Output the [x, y] coordinate of the center of the cell containing the given text.  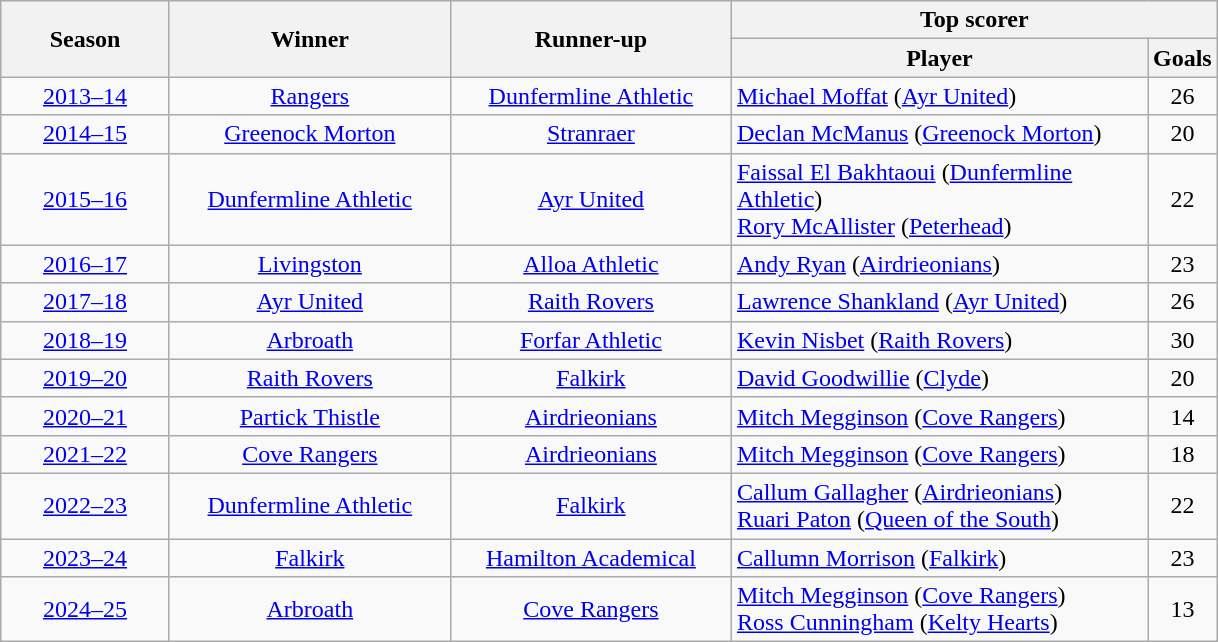
Goals [1183, 58]
2016–17 [86, 264]
David Goodwillie (Clyde) [939, 378]
2013–14 [86, 96]
30 [1183, 340]
2018–19 [86, 340]
Andy Ryan (Airdrieonians) [939, 264]
Stranraer [590, 134]
2021–22 [86, 454]
Callum Gallagher (Airdrieonians)Ruari Paton (Queen of the South) [939, 506]
Player [939, 58]
Greenock Morton [310, 134]
13 [1183, 610]
Mitch Megginson (Cove Rangers) Ross Cunningham (Kelty Hearts) [939, 610]
Runner-up [590, 39]
Winner [310, 39]
2014–15 [86, 134]
Forfar Athletic [590, 340]
Callumn Morrison (Falkirk) [939, 557]
Alloa Athletic [590, 264]
Declan McManus (Greenock Morton) [939, 134]
14 [1183, 416]
Livingston [310, 264]
Kevin Nisbet (Raith Rovers) [939, 340]
Season [86, 39]
2019–20 [86, 378]
2020–21 [86, 416]
Michael Moffat (Ayr United) [939, 96]
Top scorer [974, 20]
2015–16 [86, 199]
Rangers [310, 96]
2024–25 [86, 610]
2017–18 [86, 302]
Lawrence Shankland (Ayr United) [939, 302]
2023–24 [86, 557]
18 [1183, 454]
Faissal El Bakhtaoui (Dunfermline Athletic)Rory McAllister (Peterhead) [939, 199]
Partick Thistle [310, 416]
2022–23 [86, 506]
Hamilton Academical [590, 557]
